From the cell containing the given text, extract its center point as (X, Y) coordinate. 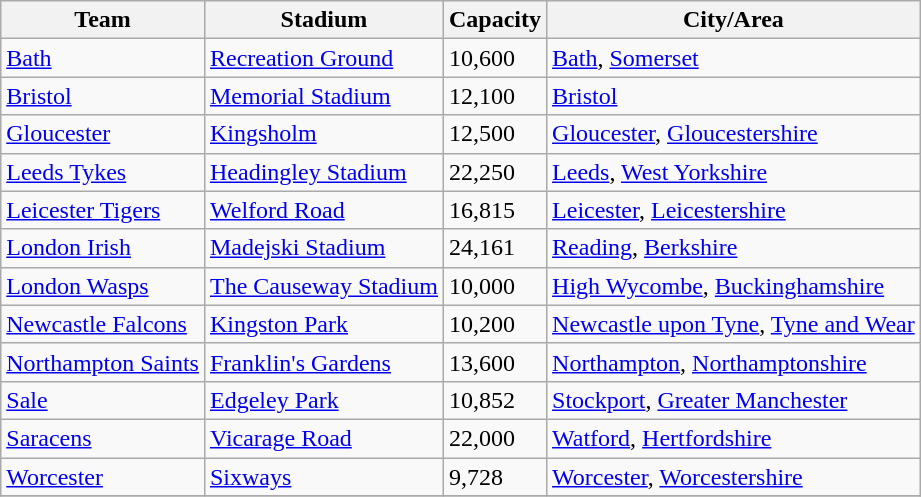
The Causeway Stadium (324, 286)
London Irish (103, 248)
Leicester, Leicestershire (734, 210)
22,250 (494, 172)
Franklin's Gardens (324, 362)
Kingston Park (324, 324)
City/Area (734, 20)
Leeds, West Yorkshire (734, 172)
Newcastle upon Tyne, Tyne and Wear (734, 324)
Capacity (494, 20)
Welford Road (324, 210)
London Wasps (103, 286)
Leicester Tigers (103, 210)
Sixways (324, 477)
10,000 (494, 286)
Memorial Stadium (324, 96)
13,600 (494, 362)
Stockport, Greater Manchester (734, 400)
12,100 (494, 96)
High Wycombe, Buckinghamshire (734, 286)
Watford, Hertfordshire (734, 438)
Sale (103, 400)
Reading, Berkshire (734, 248)
22,000 (494, 438)
Newcastle Falcons (103, 324)
10,600 (494, 58)
Gloucester (103, 134)
Kingsholm (324, 134)
Bath (103, 58)
Gloucester, Gloucestershire (734, 134)
Bath, Somerset (734, 58)
Edgeley Park (324, 400)
Worcester, Worcestershire (734, 477)
12,500 (494, 134)
10,852 (494, 400)
10,200 (494, 324)
Saracens (103, 438)
Madejski Stadium (324, 248)
9,728 (494, 477)
Stadium (324, 20)
16,815 (494, 210)
24,161 (494, 248)
Recreation Ground (324, 58)
Northampton, Northamptonshire (734, 362)
Headingley Stadium (324, 172)
Vicarage Road (324, 438)
Worcester (103, 477)
Leeds Tykes (103, 172)
Northampton Saints (103, 362)
Team (103, 20)
